Capture the cell that displays the provided text and extract its (x, y) central coordinate. 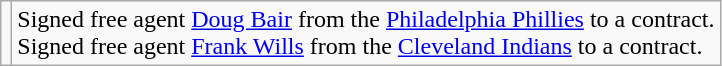
Signed free agent Doug Bair from the Philadelphia Phillies to a contract. Signed free agent Frank Wills from the Cleveland Indians to a contract. (366, 34)
